From the cell containing the given text, extract its center point as (x, y) coordinate. 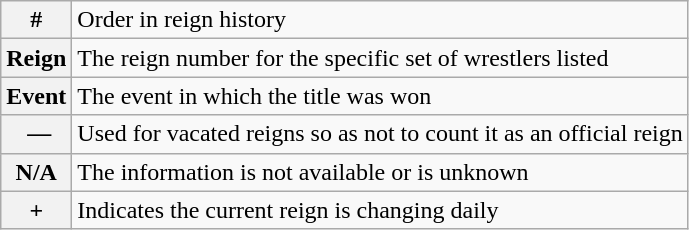
The information is not available or is unknown (380, 172)
# (36, 20)
Event (36, 96)
Indicates the current reign is changing daily (380, 210)
Used for vacated reigns so as not to count it as an official reign (380, 134)
The reign number for the specific set of wrestlers listed (380, 58)
— (36, 134)
+ (36, 210)
Reign (36, 58)
Order in reign history (380, 20)
N/A (36, 172)
The event in which the title was won (380, 96)
